Find where the given text appears and provide that cell's center as (x, y) coordinate. 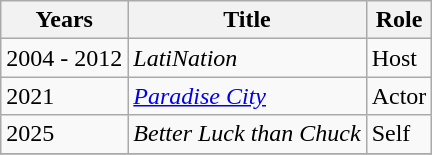
Paradise City (247, 96)
2004 - 2012 (64, 58)
Host (399, 58)
Title (247, 20)
LatiNation (247, 58)
Years (64, 20)
Role (399, 20)
Self (399, 134)
2021 (64, 96)
Better Luck than Chuck (247, 134)
2025 (64, 134)
Actor (399, 96)
